Capture the cell that displays the provided text and extract its [x, y] central coordinate. 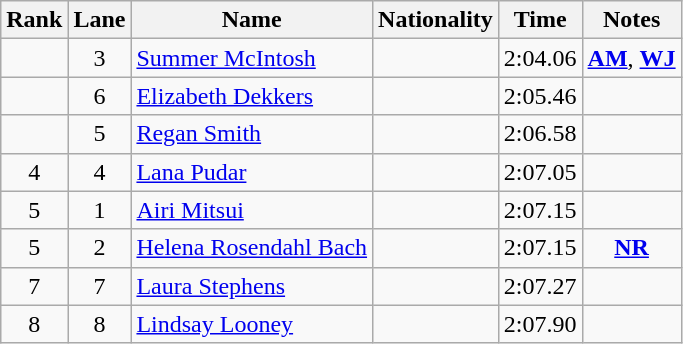
2:07.90 [540, 324]
Regan Smith [252, 134]
AM, WJ [632, 58]
2:04.06 [540, 58]
Helena Rosendahl Bach [252, 248]
2 [100, 248]
2:07.05 [540, 172]
Name [252, 20]
Lana Pudar [252, 172]
Lindsay Looney [252, 324]
Elizabeth Dekkers [252, 96]
Summer McIntosh [252, 58]
2:07.27 [540, 286]
3 [100, 58]
Airi Mitsui [252, 210]
6 [100, 96]
Nationality [436, 20]
NR [632, 248]
2:05.46 [540, 96]
Laura Stephens [252, 286]
2:06.58 [540, 134]
Rank [34, 20]
Time [540, 20]
1 [100, 210]
Notes [632, 20]
Lane [100, 20]
